Return (X, Y) of the center of cell containing provided text 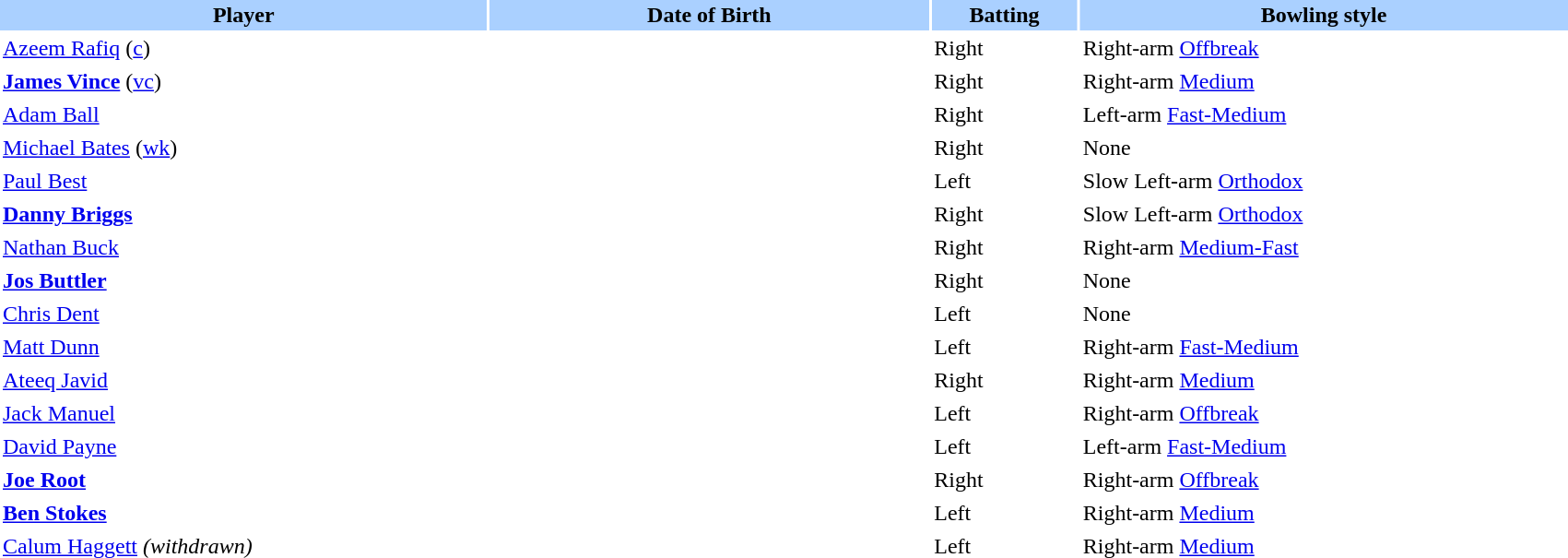
David Payne (243, 446)
Michael Bates (wk) (243, 148)
Danny Briggs (243, 214)
Date of Birth (710, 15)
Batting (1005, 15)
Right-arm Medium-Fast (1324, 247)
Nathan Buck (243, 247)
Jack Manuel (243, 413)
Paul Best (243, 181)
Joe Root (243, 480)
Jos Buttler (243, 280)
Azeem Rafiq (c) (243, 48)
Player (243, 15)
Bowling style (1324, 15)
Ben Stokes (243, 513)
Chris Dent (243, 314)
Adam Ball (243, 114)
James Vince (vc) (243, 81)
Ateeq Javid (243, 380)
Matt Dunn (243, 347)
Right-arm Fast-Medium (1324, 347)
